Output the [X, Y] coordinate of the center of the cell containing the given text.  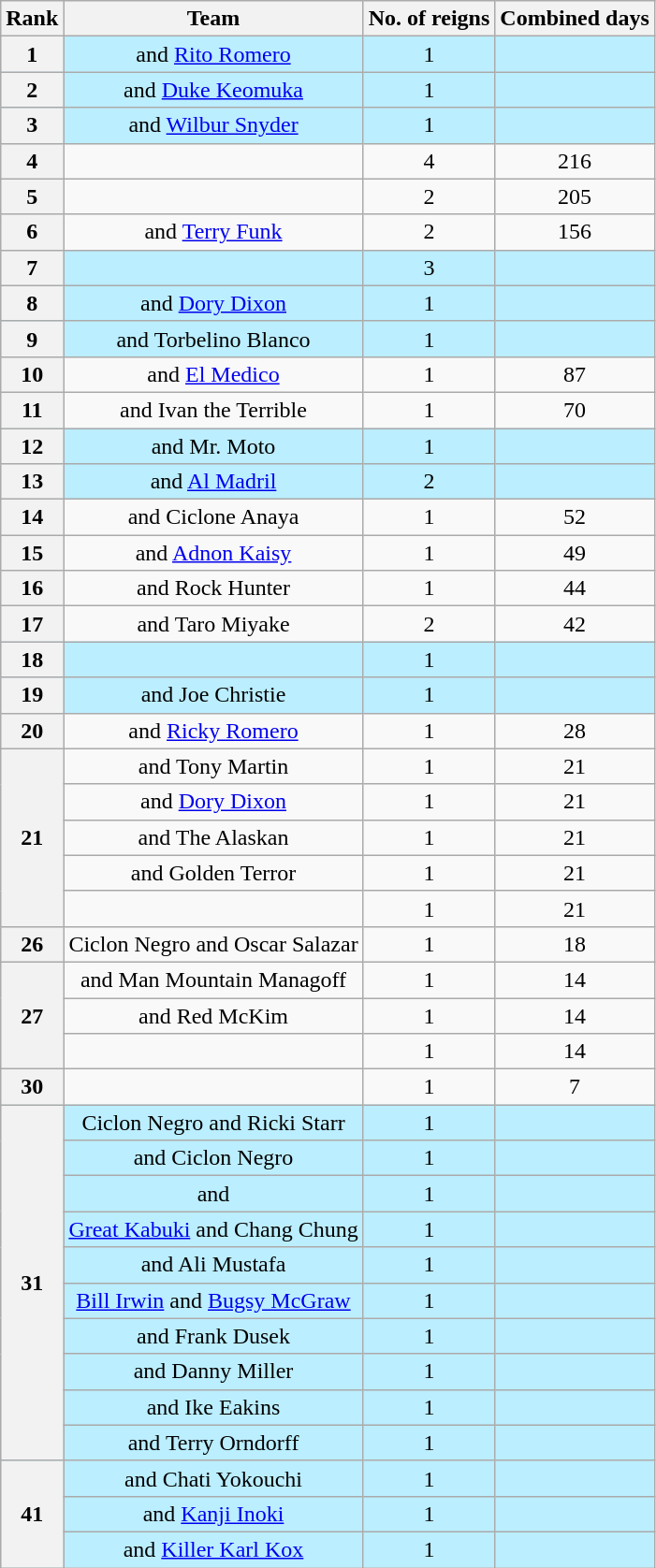
Team [213, 19]
Ciclon Negro and Ricki Starr [213, 1123]
and [213, 1194]
and Torbelino Blanco [213, 339]
No. of reigns [429, 19]
and Adnon Kaisy [213, 553]
and The Alaskan [213, 837]
and Frank Dusek [213, 1336]
87 [575, 374]
Combined days [575, 19]
Great Kabuki and Chang Chung [213, 1229]
11 [32, 410]
19 [32, 695]
and Ciclon Negro [213, 1158]
and Rito Romero [213, 54]
6 [32, 232]
and Ivan the Terrible [213, 410]
9 [32, 339]
216 [575, 161]
44 [575, 588]
41 [32, 1514]
and Al Madril [213, 482]
and Kanji Inoki [213, 1514]
Bill Irwin and Bugsy McGraw [213, 1300]
and Man Mountain Managoff [213, 980]
52 [575, 517]
and Mr. Moto [213, 446]
and Rock Hunter [213, 588]
and Wilbur Snyder [213, 125]
and Ike Eakins [213, 1407]
156 [575, 232]
and Duke Keomuka [213, 90]
16 [32, 588]
26 [32, 944]
and Taro Miyake [213, 624]
5 [32, 196]
Ciclon Negro and Oscar Salazar [213, 944]
15 [32, 553]
and El Medico [213, 374]
and Red McKim [213, 1015]
10 [32, 374]
and Ricky Romero [213, 731]
31 [32, 1284]
and Ali Mustafa [213, 1265]
42 [575, 624]
205 [575, 196]
17 [32, 624]
13 [32, 482]
30 [32, 1087]
and Chati Yokouchi [213, 1478]
and Danny Miller [213, 1372]
20 [32, 731]
and Terry Orndorff [213, 1443]
and Tony Martin [213, 766]
8 [32, 303]
Rank [32, 19]
49 [575, 553]
27 [32, 1015]
and Terry Funk [213, 232]
and Killer Karl Kox [213, 1549]
and Joe Christie [213, 695]
12 [32, 446]
28 [575, 731]
70 [575, 410]
and Golden Terror [213, 873]
and Ciclone Anaya [213, 517]
